For the text-containing cell, return its midpoint in (X, Y) coordinate format. 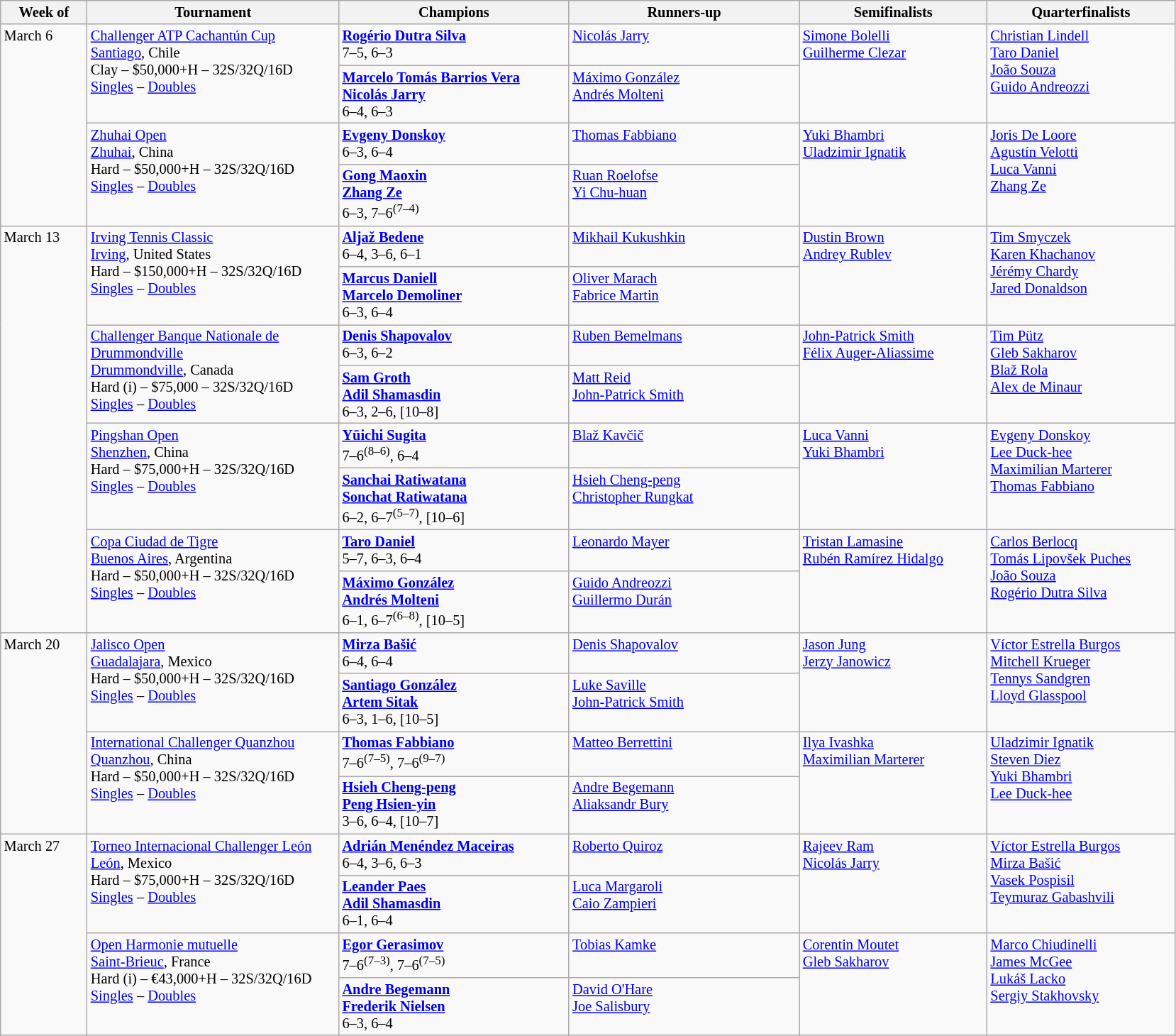
Semifinalists (894, 12)
Corentin Moutet Gleb Sakharov (894, 983)
Luca Margaroli Caio Zampieri (684, 904)
Mirza Bašić6–4, 6–4 (454, 653)
Evgeny Donskoy Lee Duck-hee Maximilian Marterer Thomas Fabbiano (1081, 477)
Challenger ATP Cachantún CupSantiago, Chile Clay – $50,000+H – 32S/32Q/16DSingles – Doubles (213, 74)
Gong Maoxin Zhang Ze6–3, 7–6(7–4) (454, 194)
Sanchai Ratiwatana Sonchat Ratiwatana6–2, 6–7(5–7), [10–6] (454, 500)
Denis Shapovalov (684, 653)
Copa Ciudad de TigreBuenos Aires, Argentina Hard – $50,000+H – 32S/32Q/16DSingles – Doubles (213, 580)
Nicolás Jarry (684, 45)
Simone Bolelli Guilherme Clezar (894, 74)
Luca Vanni Yuki Bhambri (894, 477)
Tim Pütz Gleb Sakharov Blaž Rola Alex de Minaur (1081, 373)
Tristan Lamasine Rubén Ramírez Hidalgo (894, 580)
Blaž Kavčič (684, 446)
Jason Jung Jerzy Janowicz (894, 681)
Adrián Menéndez Maceiras6–4, 3–6, 6–3 (454, 854)
March 13 (44, 429)
Marco Chiudinelli James McGee Lukáš Lacko Sergiy Stakhovsky (1081, 983)
Mikhail Kukushkin (684, 246)
Matt Reid John-Patrick Smith (684, 395)
Hsieh Cheng-peng Peng Hsien-yin3–6, 6–4, [10–7] (454, 805)
Santiago González Artem Sitak6–3, 1–6, [10–5] (454, 702)
Taro Daniel5–7, 6–3, 6–4 (454, 550)
Challenger Banque Nationale de DrummondvilleDrummondville, Canada Hard (i) – $75,000 – 32S/32Q/16DSingles – Doubles (213, 373)
John-Patrick Smith Félix Auger-Aliassime (894, 373)
March 20 (44, 733)
Uladzimir Ignatik Steven Diez Yuki Bhambri Lee Duck-hee (1081, 782)
Ilya Ivashka Maximilian Marterer (894, 782)
David O'Hare Joe Salisbury (684, 1006)
Jalisco OpenGuadalajara, Mexico Hard – $50,000+H – 32S/32Q/16DSingles – Doubles (213, 681)
Andre Begemann Aliaksandr Bury (684, 805)
Aljaž Bedene6–4, 3–6, 6–1 (454, 246)
Marcus Daniell Marcelo Demoliner6–3, 6–4 (454, 296)
Thomas Fabbiano (684, 143)
Guido Andreozzi Guillermo Durán (684, 602)
Yūichi Sugita7–6(8–6), 6–4 (454, 446)
Tobias Kamke (684, 955)
Oliver Marach Fabrice Martin (684, 296)
Marcelo Tomás Barrios Vera Nicolás Jarry6–4, 6–3 (454, 94)
Rajeev Ram Nicolás Jarry (894, 883)
Roberto Quiroz (684, 854)
Quarterfinalists (1081, 12)
Irving Tennis ClassicIrving, United States Hard – $150,000+H – 32S/32Q/16DSingles – Doubles (213, 275)
Leander Paes Adil Shamasdin6–1, 6–4 (454, 904)
Yuki Bhambri Uladzimir Ignatik (894, 175)
Máximo González Andrés Molteni (684, 94)
March 6 (44, 125)
Runners-up (684, 12)
Denis Shapovalov6–3, 6–2 (454, 345)
Zhuhai OpenZhuhai, China Hard – $50,000+H – 32S/32Q/16DSingles – Doubles (213, 175)
Rogério Dutra Silva7–5, 6–3 (454, 45)
Pingshan OpenShenzhen, China Hard – $75,000+H – 32S/32Q/16DSingles – Doubles (213, 477)
Joris De Loore Agustín Velotti Luca Vanni Zhang Ze (1081, 175)
Week of (44, 12)
Ruben Bemelmans (684, 345)
Evgeny Donskoy6–3, 6–4 (454, 143)
Open Harmonie mutuelleSaint-Brieuc, France Hard (i) – €43,000+H – 32S/32Q/16DSingles – Doubles (213, 983)
Carlos Berlocq Tomás Lipovšek Puches João Souza Rogério Dutra Silva (1081, 580)
Hsieh Cheng-peng Christopher Rungkat (684, 500)
Víctor Estrella Burgos Mirza Bašić Vasek Pospisil Teymuraz Gabashvili (1081, 883)
Christian Lindell Taro Daniel João Souza Guido Andreozzi (1081, 74)
Thomas Fabbiano7–6(7–5), 7–6(9–7) (454, 754)
Champions (454, 12)
Tim Smyczek Karen Khachanov Jérémy Chardy Jared Donaldson (1081, 275)
Luke Saville John-Patrick Smith (684, 702)
Sam Groth Adil Shamasdin6–3, 2–6, [10–8] (454, 395)
Egor Gerasimov7–6(7–3), 7–6(7–5) (454, 955)
Víctor Estrella Burgos Mitchell Krueger Tennys Sandgren Lloyd Glasspool (1081, 681)
Leonardo Mayer (684, 550)
Andre Begemann Frederik Nielsen6–3, 6–4 (454, 1006)
International Challenger QuanzhouQuanzhou, China Hard – $50,000+H – 32S/32Q/16DSingles – Doubles (213, 782)
Dustin Brown Andrey Rublev (894, 275)
Ruan Roelofse Yi Chu-huan (684, 194)
March 27 (44, 935)
Torneo Internacional Challenger LeónLeón, Mexico Hard – $75,000+H – 32S/32Q/16DSingles – Doubles (213, 883)
Matteo Berrettini (684, 754)
Tournament (213, 12)
Máximo González Andrés Molteni6–1, 6–7(6–8), [10–5] (454, 602)
